Determine the (x, y) coordinate at the center of the cell enclosing the given text.  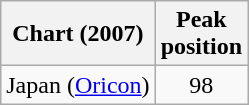
Peakposition (201, 34)
98 (201, 85)
Chart (2007) (78, 34)
Japan (Oricon) (78, 85)
